Identify which cell holds the provided text, then report its [x, y] central coordinate. 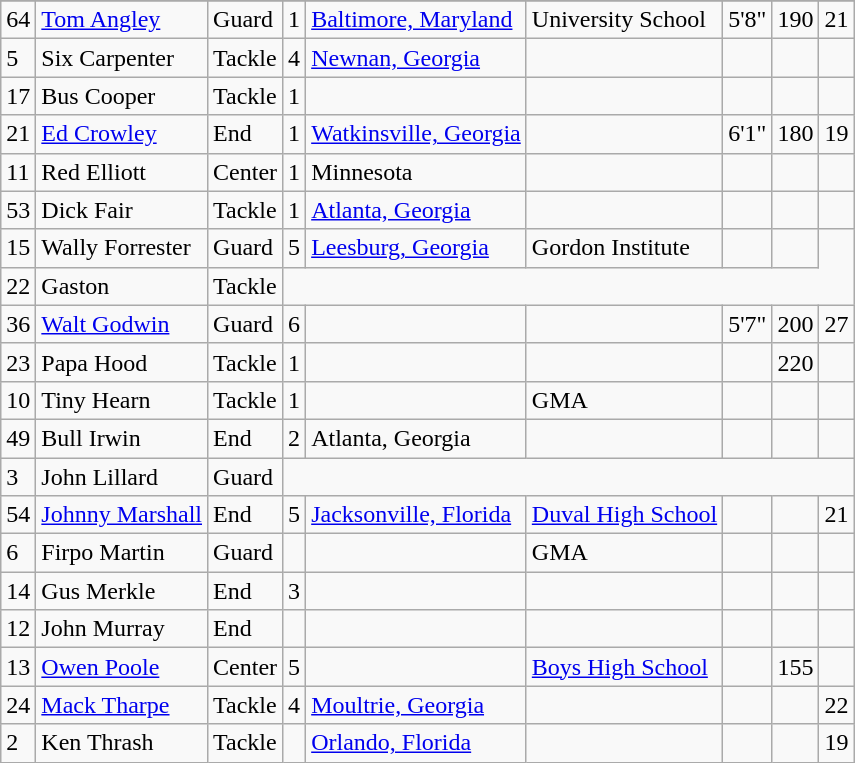
53 [18, 210]
Orlando, Florida [416, 743]
Bull Irwin [122, 438]
Gordon Institute [624, 248]
5'8" [748, 20]
Firpo Martin [122, 553]
Papa Hood [122, 362]
Bus Cooper [122, 96]
Gaston [122, 286]
Dick Fair [122, 210]
200 [796, 324]
Minnesota [416, 172]
27 [836, 324]
Six Carpenter [122, 58]
Wally Forrester [122, 248]
Ed Crowley [122, 134]
24 [18, 705]
155 [796, 667]
12 [18, 629]
220 [796, 362]
15 [18, 248]
Tom Angley [122, 20]
54 [18, 515]
Leesburg, Georgia [416, 248]
Boys High School [624, 667]
Ken Thrash [122, 743]
University School [624, 20]
Tiny Hearn [122, 400]
Gus Merkle [122, 591]
Baltimore, Maryland [416, 20]
Johnny Marshall [122, 515]
36 [18, 324]
Duval High School [624, 515]
23 [18, 362]
6'1" [748, 134]
Watkinsville, Georgia [416, 134]
5'7" [748, 324]
Mack Tharpe [122, 705]
190 [796, 20]
Jacksonville, Florida [416, 515]
13 [18, 667]
17 [18, 96]
64 [18, 20]
11 [18, 172]
Newnan, Georgia [416, 58]
180 [796, 134]
10 [18, 400]
Walt Godwin [122, 324]
Red Elliott [122, 172]
49 [18, 438]
John Lillard [122, 477]
John Murray [122, 629]
14 [18, 591]
Owen Poole [122, 667]
Moultrie, Georgia [416, 705]
